Detect which cell encompasses the target text, then output its (X, Y) center coordinate. 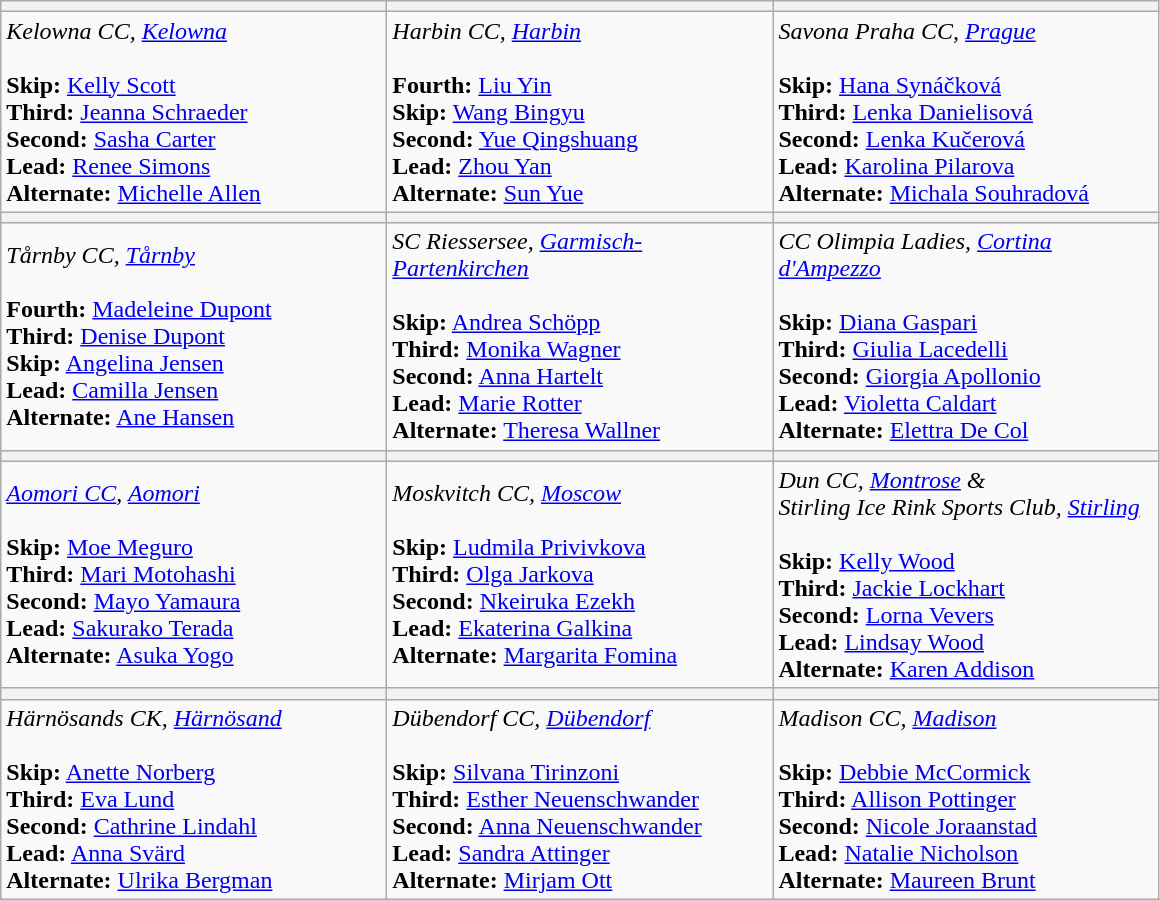
Moskvitch CC, MoscowSkip: Ludmila Privivkova Third: Olga Jarkova Second: Nkeiruka Ezekh Lead: Ekaterina Galkina Alternate: Margarita Fomina (580, 574)
Kelowna CC, Kelowna Skip: Kelly Scott Third: Jeanna Schraeder Second: Sasha Carter Lead: Renee Simons Alternate: Michelle Allen (194, 112)
Dübendorf CC, DübendorfSkip: Silvana Tirinzoni Third: Esther Neuenschwander Second: Anna Neuenschwander Lead: Sandra Attinger Alternate: Mirjam Ott (580, 799)
Savona Praha CC, Prague Skip: Hana Synáčková Third: Lenka Danielisová Second: Lenka Kučerová Lead: Karolina Pilarova Alternate: Michala Souhradová (966, 112)
Harbin CC, Harbin Fourth: Liu Yin Skip: Wang Bingyu Second: Yue Qingshuang Lead: Zhou Yan Alternate: Sun Yue (580, 112)
Tårnby CC, Tårnby Fourth: Madeleine Dupont Third: Denise Dupont Skip: Angelina Jensen Lead: Camilla Jensen Alternate: Ane Hansen (194, 336)
Härnösands CK, Härnösand Skip: Anette Norberg Third: Eva Lund Second: Cathrine Lindahl Lead: Anna Svärd Alternate: Ulrika Bergman (194, 799)
Madison CC, Madison Skip: Debbie McCormick Third: Allison Pottinger Second: Nicole Joraanstad Lead: Natalie Nicholson Alternate: Maureen Brunt (966, 799)
Aomori CC, Aomori Skip: Moe Meguro Third: Mari Motohashi Second: Mayo Yamaura Lead: Sakurako Terada Alternate: Asuka Yogo (194, 574)
SC Riessersee, Garmisch-Partenkirchen Skip: Andrea Schöpp Third: Monika Wagner Second: Anna Hartelt Lead: Marie Rotter Alternate: Theresa Wallner (580, 336)
